Find where the given text appears and provide that cell's center as [X, Y] coordinate. 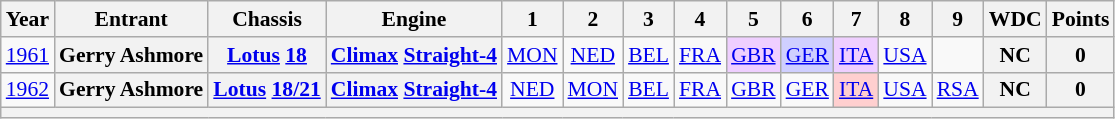
Engine [414, 19]
1961 [28, 55]
6 [808, 19]
7 [856, 19]
Points [1081, 19]
Lotus 18/21 [267, 90]
WDC [1016, 19]
1 [532, 19]
9 [958, 19]
8 [904, 19]
Year [28, 19]
Lotus 18 [267, 55]
1962 [28, 90]
3 [648, 19]
Entrant [131, 19]
5 [754, 19]
RSA [958, 90]
4 [700, 19]
Chassis [267, 19]
2 [594, 19]
